Extract the [x, y] coordinate from the center of the cell holding the provided text.  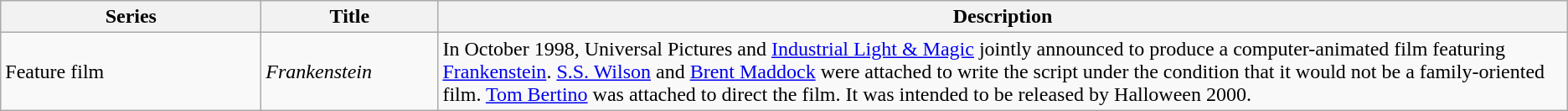
Feature film [131, 71]
Title [350, 17]
Description [1003, 17]
Frankenstein [350, 71]
Series [131, 17]
